Identify which cell holds the provided text, then report its [X, Y] central coordinate. 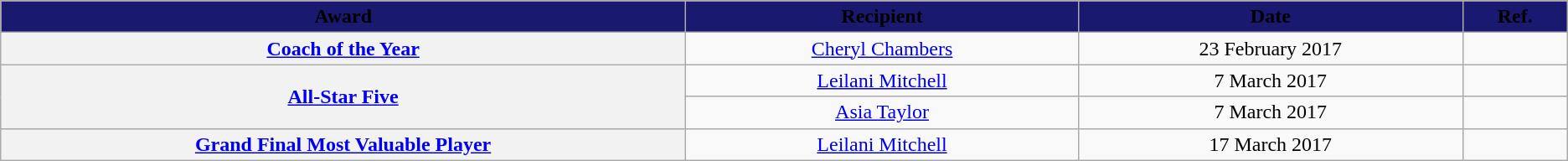
Grand Final Most Valuable Player [343, 144]
Asia Taylor [881, 112]
23 February 2017 [1271, 49]
Coach of the Year [343, 49]
17 March 2017 [1271, 144]
Award [343, 17]
Cheryl Chambers [881, 49]
Date [1271, 17]
Ref. [1514, 17]
All-Star Five [343, 96]
Recipient [881, 17]
